Capture the cell that displays the provided text and extract its [x, y] central coordinate. 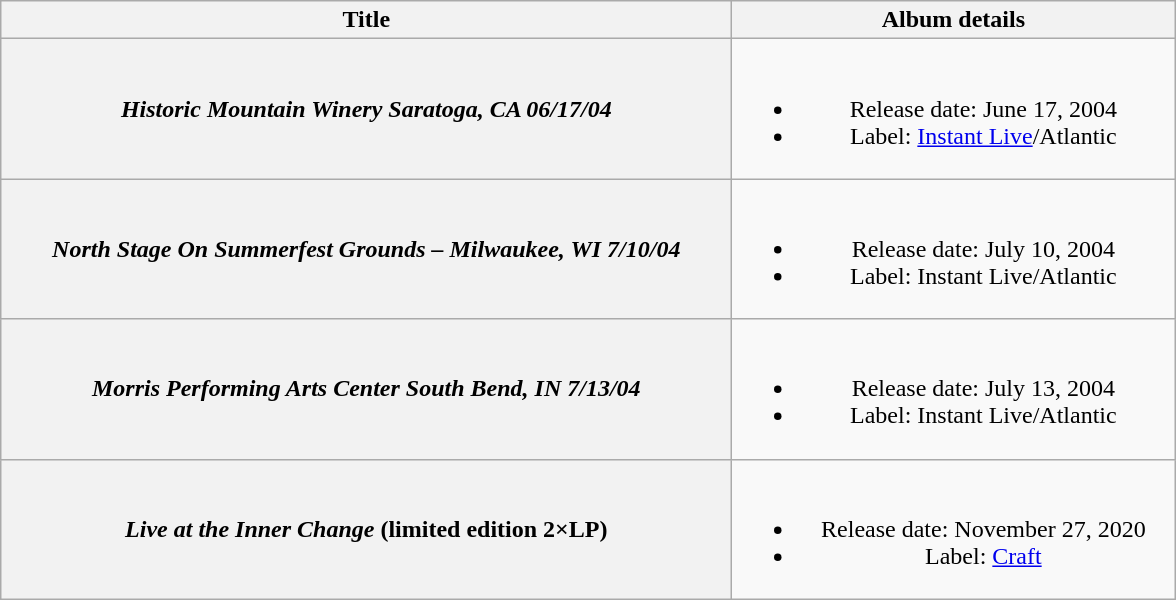
Release date: November 27, 2020Label: Craft [954, 529]
Release date: July 13, 2004Label: Instant Live/Atlantic [954, 389]
Release date: July 10, 2004Label: Instant Live/Atlantic [954, 249]
Release date: June 17, 2004Label: Instant Live/Atlantic [954, 109]
Album details [954, 20]
Historic Mountain Winery Saratoga, CA 06/17/04 [366, 109]
Title [366, 20]
Live at the Inner Change (limited edition 2×LP) [366, 529]
North Stage On Summerfest Grounds – Milwaukee, WI 7/10/04 [366, 249]
Morris Performing Arts Center South Bend, IN 7/13/04 [366, 389]
